Return (x, y) of the center of cell containing provided text 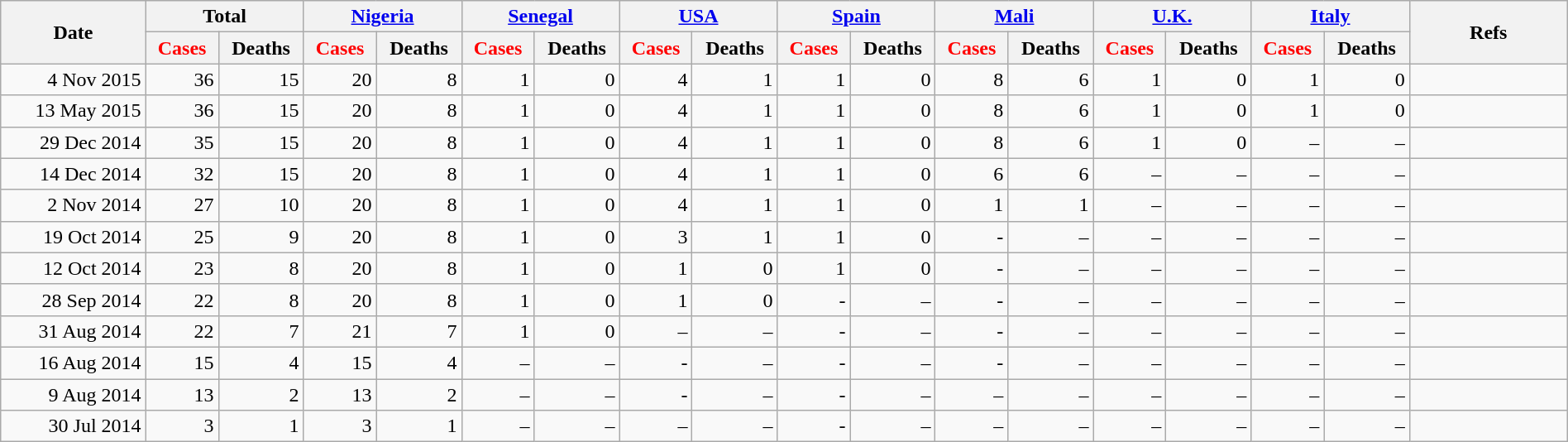
Total (225, 17)
Spain (857, 17)
27 (182, 205)
19 Oct 2014 (73, 237)
U.K. (1173, 17)
28 Sep 2014 (73, 300)
31 Aug 2014 (73, 331)
9 (261, 237)
10 (261, 205)
Date (73, 32)
13 May 2015 (73, 111)
USA (698, 17)
32 (182, 174)
Refs (1489, 32)
9 Aug 2014 (73, 395)
Mali (1014, 17)
29 Dec 2014 (73, 142)
2 Nov 2014 (73, 205)
16 Aug 2014 (73, 363)
Senegal (541, 17)
21 (340, 331)
12 Oct 2014 (73, 268)
Nigeria (382, 17)
30 Jul 2014 (73, 426)
23 (182, 268)
4 Nov 2015 (73, 79)
Italy (1330, 17)
14 Dec 2014 (73, 174)
35 (182, 142)
25 (182, 237)
